Return the (X, Y) coordinate for the center point of the cell that contains the specified text.  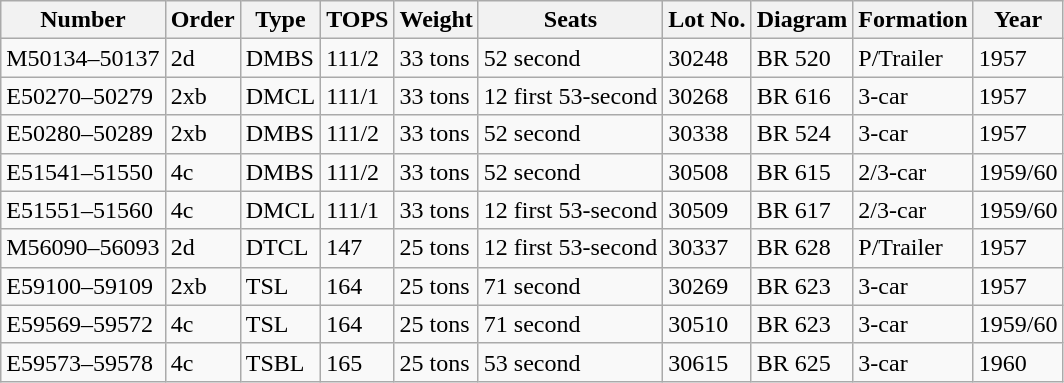
BR 524 (802, 134)
M50134–50137 (83, 58)
Year (1018, 20)
30248 (707, 58)
30337 (707, 248)
Weight (436, 20)
TOPS (358, 20)
30338 (707, 134)
TSBL (280, 362)
1960 (1018, 362)
BR 625 (802, 362)
147 (358, 248)
Type (280, 20)
E50280–50289 (83, 134)
30268 (707, 96)
E59569–59572 (83, 324)
E59573–59578 (83, 362)
BR 616 (802, 96)
E51541–51550 (83, 172)
Number (83, 20)
30509 (707, 210)
Lot No. (707, 20)
BR 520 (802, 58)
30269 (707, 286)
30508 (707, 172)
E51551–51560 (83, 210)
Formation (913, 20)
BR 615 (802, 172)
Diagram (802, 20)
165 (358, 362)
E50270–50279 (83, 96)
30510 (707, 324)
E59100–59109 (83, 286)
DTCL (280, 248)
BR 617 (802, 210)
Seats (570, 20)
30615 (707, 362)
BR 628 (802, 248)
Order (202, 20)
M56090–56093 (83, 248)
53 second (570, 362)
